Return the (x, y) coordinate for the center point of the cell that contains the specified text.  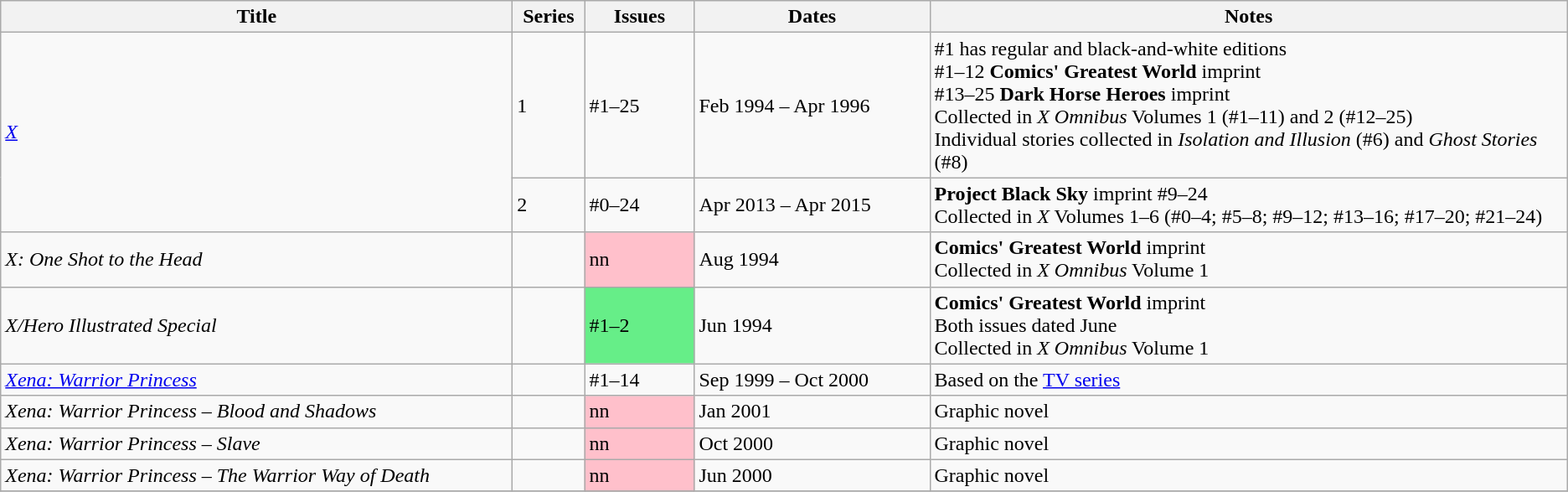
Series (549, 17)
Aug 1994 (812, 260)
Xena: Warrior Princess – Blood and Shadows (256, 412)
Xena: Warrior Princess – Slave (256, 443)
X (256, 132)
Jun 2000 (812, 475)
2 (549, 205)
Apr 2013 – Apr 2015 (812, 205)
Jan 2001 (812, 412)
1 (549, 106)
#1–2 (640, 325)
Notes (1248, 17)
Xena: Warrior Princess – The Warrior Way of Death (256, 475)
Dates (812, 17)
Based on the TV series (1248, 380)
#1–25 (640, 106)
#0–24 (640, 205)
#1–14 (640, 380)
Project Black Sky imprint #9–24Collected in X Volumes 1–6 (#0–4; #5–8; #9–12; #13–16; #17–20; #21–24) (1248, 205)
Issues (640, 17)
Comics' Greatest World imprintCollected in X Omnibus Volume 1 (1248, 260)
X/Hero Illustrated Special (256, 325)
Oct 2000 (812, 443)
X: One Shot to the Head (256, 260)
Comics' Greatest World imprintBoth issues dated JuneCollected in X Omnibus Volume 1 (1248, 325)
Sep 1999 – Oct 2000 (812, 380)
Feb 1994 – Apr 1996 (812, 106)
Title (256, 17)
Jun 1994 (812, 325)
Xena: Warrior Princess (256, 380)
